Find where the given text appears and provide that cell's center as (X, Y) coordinate. 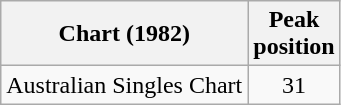
31 (294, 85)
Peakposition (294, 34)
Australian Singles Chart (124, 85)
Chart (1982) (124, 34)
